Determine the [X, Y] coordinate at the center of the cell enclosing the given text.  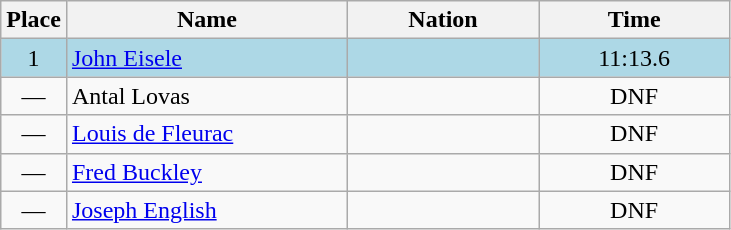
Antal Lovas [206, 96]
Place [34, 20]
John Eisele [206, 58]
Fred Buckley [206, 172]
Nation [444, 20]
1 [34, 58]
11:13.6 [634, 58]
Louis de Fleurac [206, 134]
Time [634, 20]
Joseph English [206, 210]
Name [206, 20]
